Scan for the cell matching the given text and deliver its [x, y] coordinate at center. 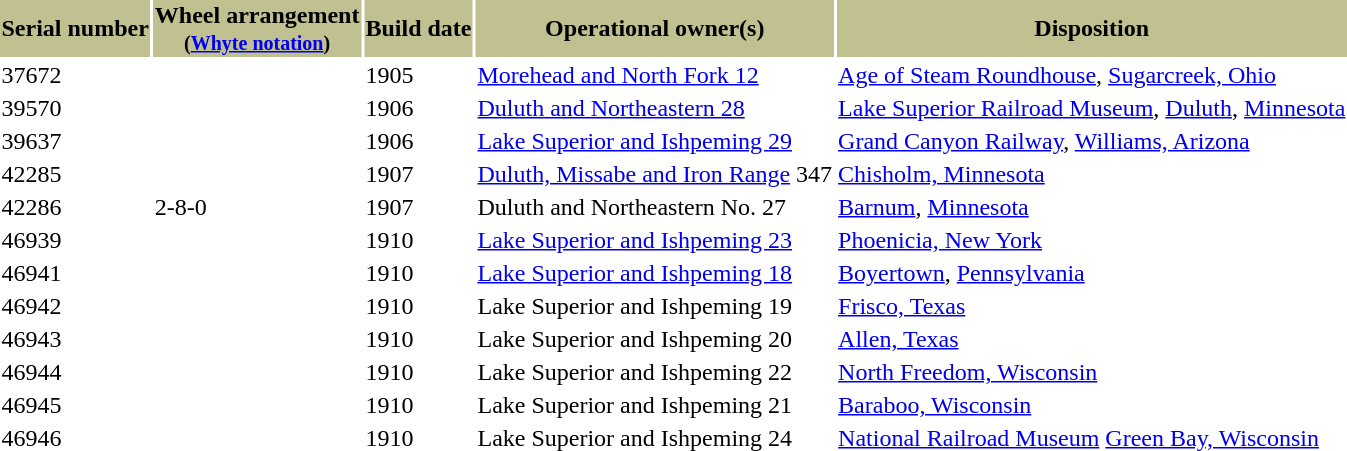
Morehead and North Fork 12 [655, 75]
42286 [75, 207]
Lake Superior and Ishpeming 18 [655, 273]
Operational owner(s) [655, 28]
1905 [418, 75]
46945 [75, 405]
Duluth, Missabe and Iron Range 347 [655, 174]
Age of Steam Roundhouse, Sugarcreek, Ohio [1092, 75]
Frisco, Texas [1092, 306]
42285 [75, 174]
Disposition [1092, 28]
Lake Superior and Ishpeming 19 [655, 306]
Lake Superior and Ishpeming 22 [655, 372]
Boyertown, Pennsylvania [1092, 273]
Duluth and Northeastern 28 [655, 108]
Barnum, Minnesota [1092, 207]
39637 [75, 141]
46939 [75, 240]
North Freedom, Wisconsin [1092, 372]
Lake Superior and Ishpeming 23 [655, 240]
46944 [75, 372]
46941 [75, 273]
Chisholm, Minnesota [1092, 174]
37672 [75, 75]
46942 [75, 306]
Lake Superior and Ishpeming 21 [655, 405]
Wheel arrangement(Whyte notation) [257, 28]
Build date [418, 28]
Lake Superior Railroad Museum, Duluth, Minnesota [1092, 108]
39570 [75, 108]
Phoenicia, New York [1092, 240]
Lake Superior and Ishpeming 20 [655, 339]
Allen, Texas [1092, 339]
Lake Superior and Ishpeming 29 [655, 141]
Duluth and Northeastern No. 27 [655, 207]
Baraboo, Wisconsin [1092, 405]
Grand Canyon Railway, Williams, Arizona [1092, 141]
46943 [75, 339]
Serial number [75, 28]
2-8-0 [257, 207]
